Detect which cell encompasses the target text, then output its (x, y) center coordinate. 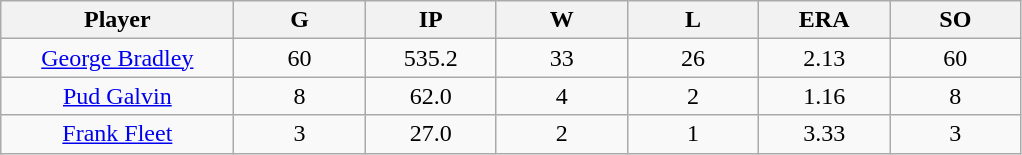
IP (430, 20)
L (692, 20)
ERA (824, 20)
27.0 (430, 134)
1.16 (824, 96)
SO (956, 20)
535.2 (430, 58)
Player (118, 20)
26 (692, 58)
2.13 (824, 58)
4 (562, 96)
George Bradley (118, 58)
62.0 (430, 96)
3.33 (824, 134)
Frank Fleet (118, 134)
W (562, 20)
1 (692, 134)
33 (562, 58)
G (300, 20)
Pud Galvin (118, 96)
